Locate the cell with the specified text and output its [x, y] center coordinate. 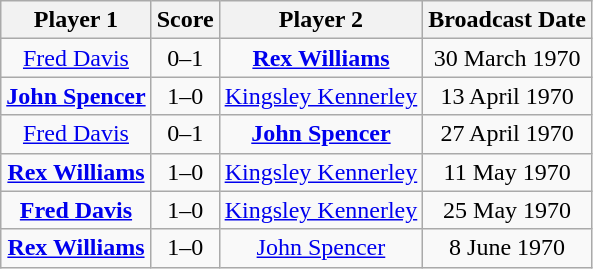
Player 1 [76, 20]
Broadcast Date [508, 20]
27 April 1970 [508, 134]
13 April 1970 [508, 96]
8 June 1970 [508, 248]
30 March 1970 [508, 58]
Score [185, 20]
11 May 1970 [508, 172]
Player 2 [321, 20]
25 May 1970 [508, 210]
